Detect which cell encompasses the target text, then output its (X, Y) center coordinate. 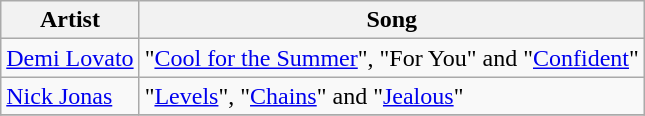
"Levels", "Chains" and "Jealous" (392, 96)
"Cool for the Summer", "For You" and "Confident" (392, 58)
Demi Lovato (70, 58)
Nick Jonas (70, 96)
Artist (70, 20)
Song (392, 20)
